From the cell containing the given text, extract its center point as [X, Y] coordinate. 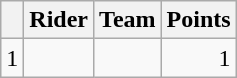
Rider [59, 20]
Team [128, 20]
Points [198, 20]
